Find where the given text appears and provide that cell's center as (X, Y) coordinate. 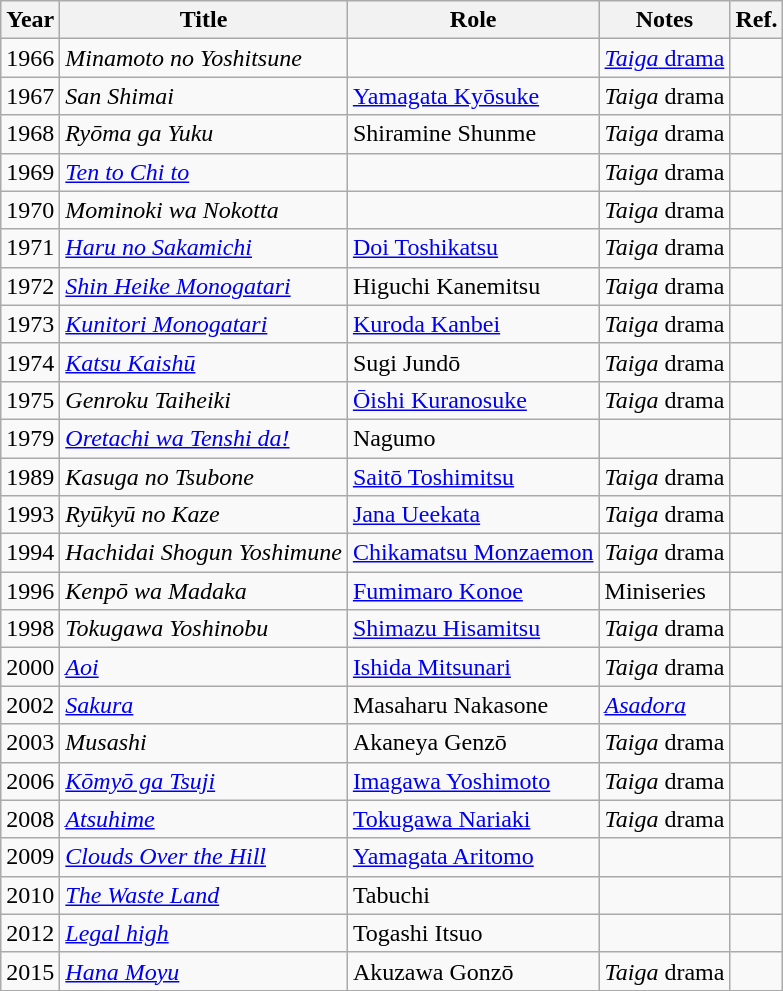
1970 (30, 210)
Kenpō wa Madaka (204, 591)
Hana Moyu (204, 971)
Yamagata Aritomo (473, 857)
1966 (30, 58)
1996 (30, 591)
Role (473, 20)
2010 (30, 895)
Katsu Kaishū (204, 362)
2012 (30, 933)
Asadora (664, 705)
Kōmyō ga Tsuji (204, 781)
Oretachi wa Tenshi da! (204, 438)
Year (30, 20)
2006 (30, 781)
Shimazu Hisamitsu (473, 629)
Haru no Sakamichi (204, 248)
Legal high (204, 933)
1974 (30, 362)
Sugi Jundō (473, 362)
Ōishi Kuranosuke (473, 400)
Sakura (204, 705)
1989 (30, 477)
Kuroda Kanbei (473, 324)
Ten to Chi to (204, 172)
Akuzawa Gonzō (473, 971)
Notes (664, 20)
Higuchi Kanemitsu (473, 286)
Jana Ueekata (473, 515)
1967 (30, 96)
1972 (30, 286)
2008 (30, 819)
Chikamatsu Monzaemon (473, 553)
Ryūkyū no Kaze (204, 515)
Tokugawa Yoshinobu (204, 629)
1971 (30, 248)
Akaneya Genzō (473, 743)
2000 (30, 667)
1973 (30, 324)
Saitō Toshimitsu (473, 477)
San Shimai (204, 96)
Kunitori Monogatari (204, 324)
Kasuga no Tsubone (204, 477)
1975 (30, 400)
Togashi Itsuo (473, 933)
1979 (30, 438)
Clouds Over the Hill (204, 857)
Shin Heike Monogatari (204, 286)
Ref. (756, 20)
2015 (30, 971)
Shiramine Shunme (473, 134)
Atsuhime (204, 819)
2009 (30, 857)
Ishida Mitsunari (473, 667)
Imagawa Yoshimoto (473, 781)
1968 (30, 134)
1993 (30, 515)
Hachidai Shogun Yoshimune (204, 553)
Aoi (204, 667)
2002 (30, 705)
Tokugawa Nariaki (473, 819)
1969 (30, 172)
Tabuchi (473, 895)
Minamoto no Yoshitsune (204, 58)
Miniseries (664, 591)
Musashi (204, 743)
1998 (30, 629)
1994 (30, 553)
Genroku Taiheiki (204, 400)
Title (204, 20)
Ryōma ga Yuku (204, 134)
Yamagata Kyōsuke (473, 96)
Doi Toshikatsu (473, 248)
Masaharu Nakasone (473, 705)
2003 (30, 743)
Fumimaro Konoe (473, 591)
The Waste Land (204, 895)
Nagumo (473, 438)
Mominoki wa Nokotta (204, 210)
